For the text-containing cell, return its midpoint in (x, y) coordinate format. 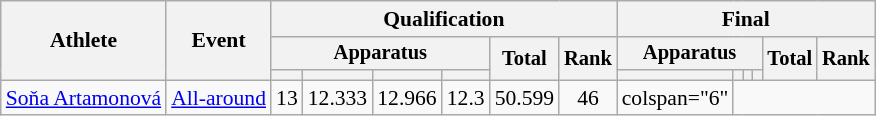
13 (287, 98)
46 (588, 98)
Qualification (444, 19)
colspan="6" (676, 98)
12.966 (406, 98)
Athlete (84, 40)
Event (218, 40)
12.3 (466, 98)
All-around (218, 98)
50.599 (524, 98)
Soňa Artamonová (84, 98)
12.333 (338, 98)
Final (746, 19)
